Return (X, Y) of the center of cell containing provided text 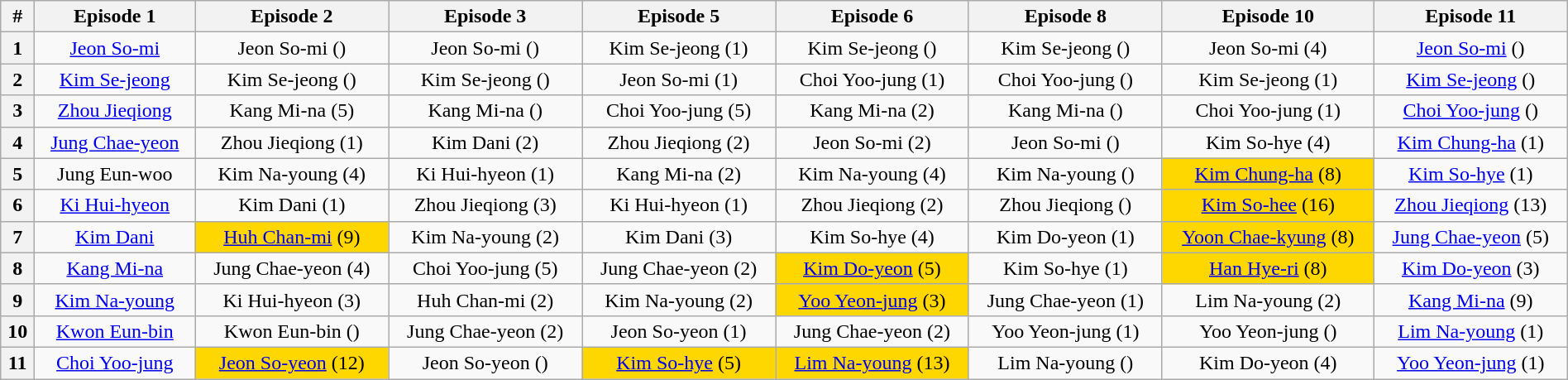
Episode 2 (292, 17)
Kwon Eun-bin (115, 331)
Episode 1 (115, 17)
Kim Dani (1) (292, 205)
Jung Chae-yeon (1) (1065, 300)
Kang Mi-na (115, 268)
Zhou Jieqiong (115, 111)
6 (18, 205)
Episode 5 (679, 17)
Jeon So-mi (1) (679, 79)
Jeon So-mi (2) (872, 142)
Kim Dani (2) (485, 142)
Kim Do-yeon (3) (1470, 268)
Kim Chung-ha (1) (1470, 142)
Episode 6 (872, 17)
8 (18, 268)
Jeon So-yeon (12) (292, 363)
Kim Dani (115, 237)
Jung Eun-woo (115, 174)
Zhou Jieqiong (3) (485, 205)
Kang Mi-na (9) (1470, 300)
4 (18, 142)
Jung Chae-yeon (5) (1470, 237)
Episode 8 (1065, 17)
Ki Hui-hyeon (3) (292, 300)
Ki Hui-hyeon (115, 205)
Kim Do-yeon (1) (1065, 237)
Jung Chae-yeon (115, 142)
Choi Yoo-jung (115, 363)
Yoo Yeon-jung () (1268, 331)
Kim Do-yeon (4) (1268, 363)
Huh Chan-mi (9) (292, 237)
Kim Do-yeon (5) (872, 268)
Episode 3 (485, 17)
Kim Dani (3) (679, 237)
Yoon Chae-kyung (8) (1268, 237)
Kang Mi-na (5) (292, 111)
Lim Na-young (1) (1470, 331)
Lim Na-young () (1065, 363)
Han Hye-ri (8) (1268, 268)
Zhou Jieqiong () (1065, 205)
1 (18, 48)
Zhou Jieqiong (13) (1470, 205)
Zhou Jieqiong (1) (292, 142)
11 (18, 363)
9 (18, 300)
Huh Chan-mi (2) (485, 300)
Kim So-hye (5) (679, 363)
10 (18, 331)
# (18, 17)
7 (18, 237)
Lim Na-young (13) (872, 363)
Kwon Eun-bin () (292, 331)
Jeon So-yeon (1) (679, 331)
Yoo Yeon-jung (3) (872, 300)
Lim Na-young (2) (1268, 300)
5 (18, 174)
Jung Chae-yeon (4) (292, 268)
Jeon So-yeon () (485, 363)
Kim So-hee (16) (1268, 205)
Episode 11 (1470, 17)
3 (18, 111)
Kim Na-young (115, 300)
Episode 10 (1268, 17)
Jeon So-mi (115, 48)
Jeon So-mi (4) (1268, 48)
Kim Na-young () (1065, 174)
Kim Chung-ha (8) (1268, 174)
Kim Se-jeong (115, 79)
2 (18, 79)
